Determine the [X, Y] coordinate at the center of the cell enclosing the given text.  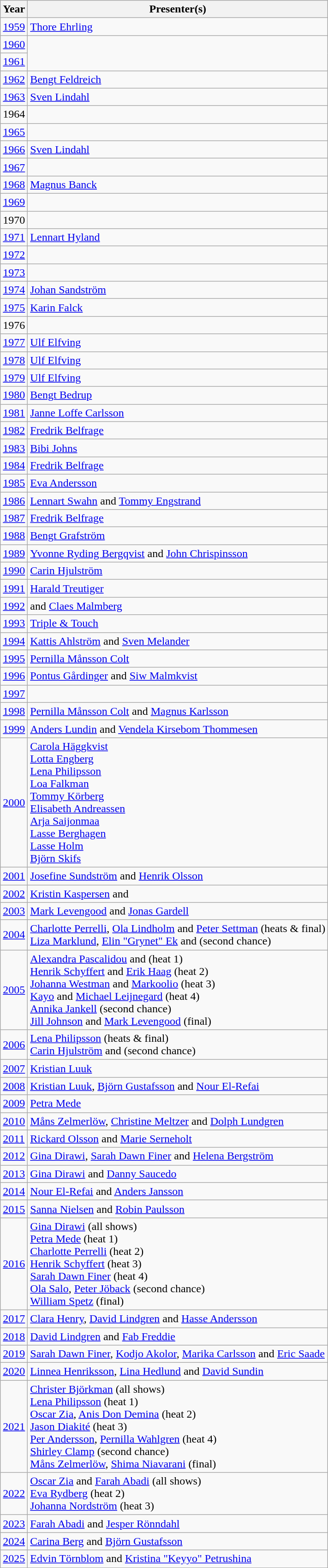
Karin Falck [178, 308]
Pontus Gårdinger and Siw Malmkvist [178, 676]
2017 [14, 1319]
1979 [14, 378]
1965 [14, 132]
1978 [14, 360]
2013 [14, 1174]
2016 [14, 1264]
2007 [14, 1069]
1974 [14, 290]
2004 [14, 935]
Lena Philipsson (heats & final)Carin Hjulström and (second chance) [178, 1045]
Edvin Törnblom and Kristina "Keyyo" Petrushina [178, 1559]
1967 [14, 167]
2006 [14, 1045]
1988 [14, 536]
1989 [14, 553]
2024 [14, 1541]
2002 [14, 893]
2011 [14, 1139]
1990 [14, 571]
and Claes Malmberg [178, 606]
Gina Dirawi, Sarah Dawn Finer and Helena Bergström [178, 1156]
Anders Lundin and Vendela Kirsebom Thommesen [178, 729]
Pernilla Månsson Colt [178, 659]
1973 [14, 273]
Pernilla Månsson Colt and Magnus Karlsson [178, 711]
1996 [14, 676]
Petra Mede [178, 1104]
2000 [14, 802]
1976 [14, 325]
1987 [14, 518]
Carola HäggkvistLotta EngbergLena PhilipssonLoa FalkmanTommy KörbergElisabeth AndreassenArja SaijonmaaLasse BerghagenLasse HolmBjörn Skifs [178, 802]
2010 [14, 1121]
Linnea Henriksson, Lina Hedlund and David Sundin [178, 1372]
Clara Henry, David Lindgren and Hasse Andersson [178, 1319]
Bibi Johns [178, 448]
2018 [14, 1336]
Josefine Sundström and Henrik Olsson [178, 876]
Kristin Kaspersen and [178, 893]
Bengt Grafström [178, 536]
2001 [14, 876]
1983 [14, 448]
1984 [14, 465]
1969 [14, 202]
David Lindgren and Fab Freddie [178, 1336]
1994 [14, 641]
1981 [14, 413]
Farah Abadi and Jesper Rönndahl [178, 1524]
2003 [14, 911]
2020 [14, 1372]
1998 [14, 711]
Charlotte Perrelli, Ola Lindholm and Peter Settman (heats & final)Liza Marklund, Elin "Grynet" Ek and (second chance) [178, 935]
Johan Sandström [178, 290]
1972 [14, 255]
1986 [14, 500]
Sanna Nielsen and Robin Paulsson [178, 1209]
Sarah Dawn Finer, Kodjo Akolor, Marika Carlsson and Eric Saade [178, 1354]
2005 [14, 990]
1985 [14, 483]
2015 [14, 1209]
1991 [14, 588]
1966 [14, 149]
1999 [14, 729]
Thore Ehrling [178, 27]
Bengt Bedrup [178, 395]
2012 [14, 1156]
1977 [14, 343]
1982 [14, 430]
1992 [14, 606]
Nour El-Refai and Anders Jansson [178, 1191]
Carin Hjulström [178, 571]
1980 [14, 395]
Kattis Ahlström and Sven Melander [178, 641]
1964 [14, 114]
2009 [14, 1104]
2022 [14, 1494]
Janne Loffe Carlsson [178, 413]
1963 [14, 97]
Yvonne Ryding Bergqvist and John Chrispinsson [178, 553]
Lennart Swahn and Tommy Engstrand [178, 500]
2019 [14, 1354]
1961 [14, 62]
Lennart Hyland [178, 238]
1993 [14, 624]
Carina Berg and Björn Gustafsson [178, 1541]
Eva Andersson [178, 483]
Rickard Olsson and Marie Serneholt [178, 1139]
Kristian Luuk [178, 1069]
Year [14, 9]
2014 [14, 1191]
2025 [14, 1559]
1971 [14, 238]
Harald Treutiger [178, 588]
1997 [14, 694]
1962 [14, 79]
2008 [14, 1086]
Presenter(s) [178, 9]
Magnus Banck [178, 184]
Oscar Zia and Farah Abadi (all shows)Eva Rydberg (heat 2)Johanna Nordström (heat 3) [178, 1494]
Bengt Feldreich [178, 79]
1995 [14, 659]
Gina Dirawi and Danny Saucedo [178, 1174]
1970 [14, 220]
Triple & Touch [178, 624]
1959 [14, 27]
Mark Levengood and Jonas Gardell [178, 911]
2023 [14, 1524]
2021 [14, 1426]
1960 [14, 44]
Kristian Luuk, Björn Gustafsson and Nour El-Refai [178, 1086]
Måns Zelmerlöw, Christine Meltzer and Dolph Lundgren [178, 1121]
1968 [14, 184]
1975 [14, 308]
